Capture the cell that displays the provided text and extract its [x, y] central coordinate. 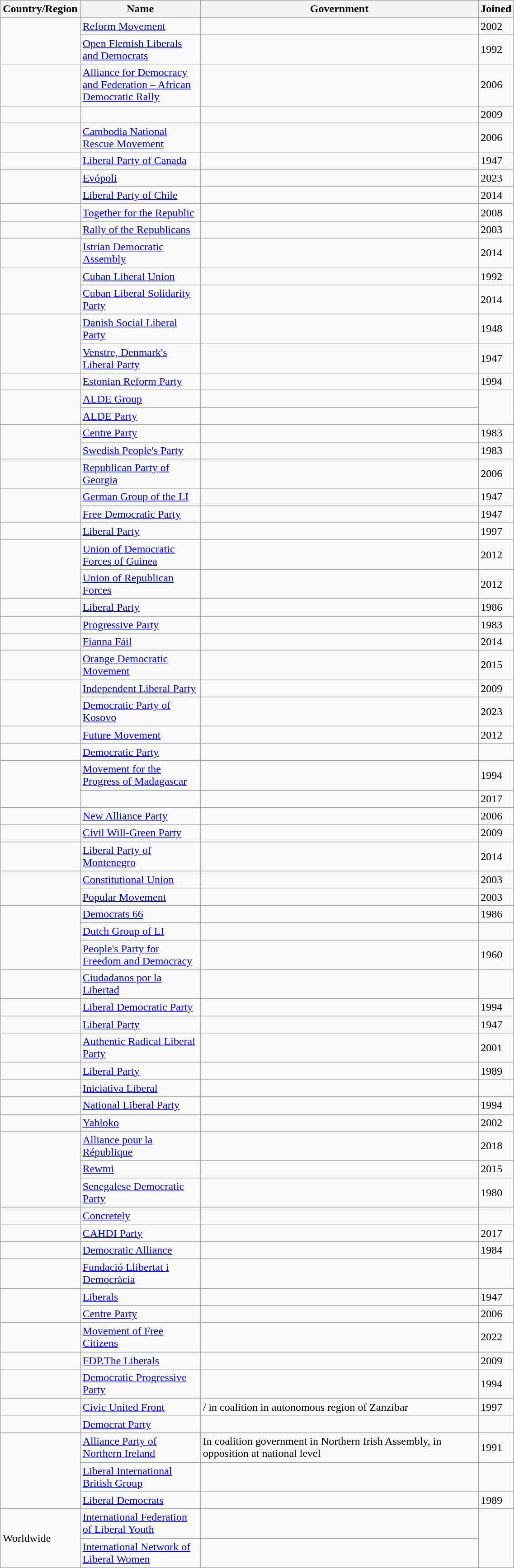
1984 [496, 1250]
Authentic Radical Liberal Party [140, 1048]
Swedish People's Party [140, 450]
Worldwide [40, 1538]
Civic United Front [140, 1407]
ALDE Party [140, 416]
Democratic Party of Kosovo [140, 712]
Free Democratic Party [140, 514]
Republican Party of Georgia [140, 473]
1991 [496, 1447]
Liberal Party of Canada [140, 161]
People's Party for Freedom and Democracy [140, 954]
Together for the Republic [140, 212]
Cuban Liberal Union [140, 276]
1948 [496, 329]
2018 [496, 1146]
Fundació Llibertat i Democràcia [140, 1273]
CAHDI Party [140, 1233]
Estonian Reform Party [140, 382]
Name [140, 9]
Alliance Party of Northern Ireland [140, 1447]
Ciudadanos por la Libertad [140, 984]
Rally of the Republicans [140, 229]
Fianna Fáil [140, 642]
International Network of Liberal Women [140, 1553]
Country/Region [40, 9]
Democrat Party [140, 1424]
Reform Movement [140, 26]
Popular Movement [140, 897]
German Group of the LI [140, 497]
International Federation of Liberal Youth [140, 1523]
Democratic Progressive Party [140, 1384]
Future Movement [140, 735]
2008 [496, 212]
Movement for the Progress of Madagascar [140, 775]
Liberal Party of Chile [140, 195]
Liberals [140, 1297]
2001 [496, 1048]
Liberal Party of Montenegro [140, 857]
Danish Social Liberal Party [140, 329]
Orange Democratic Movement [140, 665]
Liberal Democratic Party [140, 1007]
In coalition government in Northern Irish Assembly, in opposition at national level [339, 1447]
Movement of Free Citizens [140, 1337]
Progressive Party [140, 625]
Joined [496, 9]
Cambodia National Rescue Movement [140, 137]
Democratic Alliance [140, 1250]
Liberal International British Group [140, 1477]
FDP.The Liberals [140, 1361]
Concretely [140, 1216]
1960 [496, 954]
Liberal Democrats [140, 1500]
Union of Republican Forces [140, 584]
Civil Will-Green Party [140, 833]
Independent Liberal Party [140, 688]
2022 [496, 1337]
ALDE Group [140, 399]
Yabloko [140, 1123]
Rewmi [140, 1169]
Government [339, 9]
Dutch Group of LI [140, 931]
Alliance pour la République [140, 1146]
/ in coalition in autonomous region of Zanzibar [339, 1407]
Istrian Democratic Assembly [140, 253]
Democrats 66 [140, 914]
Iniciativa Liberal [140, 1088]
Alliance for Democracy and Federation – African Democratic Rally [140, 85]
National Liberal Party [140, 1105]
Democratic Party [140, 752]
Open Flemish Liberals and Democrats [140, 50]
Senegalese Democratic Party [140, 1193]
1980 [496, 1193]
Venstre, Denmark's Liberal Party [140, 359]
New Alliance Party [140, 816]
Evópoli [140, 178]
Constitutional Union [140, 880]
Union of Democratic Forces of Guinea [140, 555]
Cuban Liberal Solidarity Party [140, 300]
